For the text-containing cell, return its midpoint in (x, y) coordinate format. 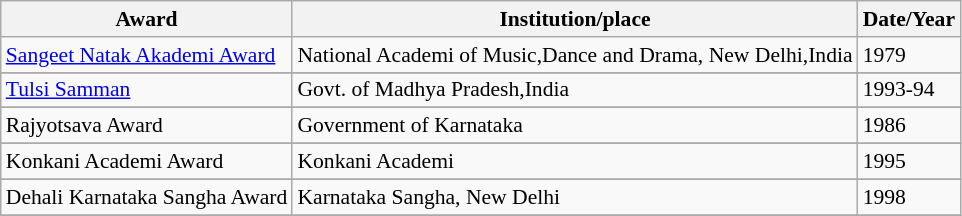
Rajyotsava Award (147, 126)
1993-94 (909, 90)
Dehali Karnataka Sangha Award (147, 197)
1998 (909, 197)
Sangeet Natak Akademi Award (147, 55)
Karnataka Sangha, New Delhi (574, 197)
1995 (909, 162)
1986 (909, 126)
Government of Karnataka (574, 126)
Konkani Academi Award (147, 162)
Konkani Academi (574, 162)
National Academi of Music,Dance and Drama, New Delhi,India (574, 55)
Tulsi Samman (147, 90)
1979 (909, 55)
Institution/place (574, 19)
Date/Year (909, 19)
Govt. of Madhya Pradesh,India (574, 90)
Award (147, 19)
